For the text-containing cell, return its midpoint in [x, y] coordinate format. 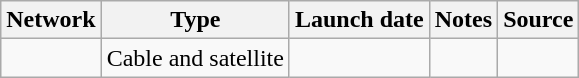
Type [195, 20]
Cable and satellite [195, 58]
Notes [463, 20]
Network [51, 20]
Launch date [359, 20]
Source [538, 20]
